Find where the given text appears and provide that cell's center as [x, y] coordinate. 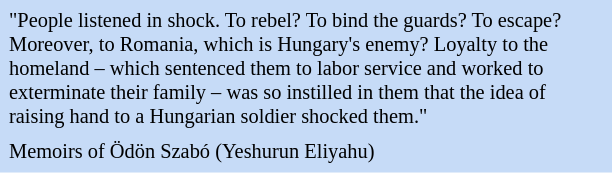
Memoirs of Ödön Szabó (Yeshurun Eliyahu) [306, 152]
